Extract the [x, y] coordinate from the center of the cell holding the provided text.  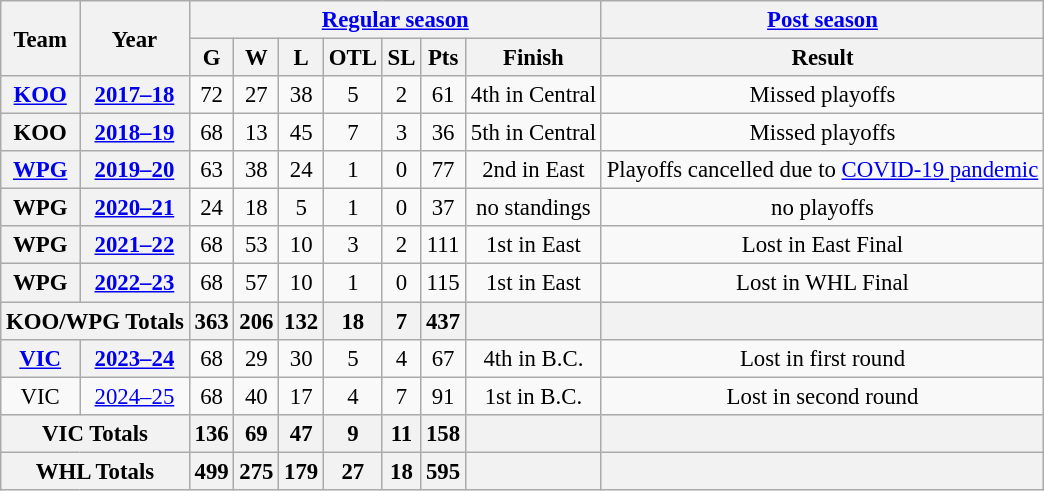
363 [212, 321]
115 [444, 283]
VIC Totals [95, 433]
no playoffs [822, 208]
5th in Central [533, 133]
9 [354, 433]
45 [302, 133]
no standings [533, 208]
136 [212, 433]
Lost in WHL Final [822, 283]
1st in B.C. [533, 396]
437 [444, 321]
L [302, 58]
WHL Totals [95, 471]
Lost in second round [822, 396]
Regular season [395, 20]
KOO/WPG Totals [95, 321]
47 [302, 433]
37 [444, 208]
206 [256, 321]
2021–22 [135, 245]
29 [256, 358]
2023–24 [135, 358]
Lost in East Final [822, 245]
OTL [354, 58]
4th in Central [533, 95]
53 [256, 245]
111 [444, 245]
179 [302, 471]
Finish [533, 58]
72 [212, 95]
2022–23 [135, 283]
G [212, 58]
2024–25 [135, 396]
2019–20 [135, 170]
275 [256, 471]
2nd in East [533, 170]
2018–19 [135, 133]
61 [444, 95]
Result [822, 58]
17 [302, 396]
Pts [444, 58]
63 [212, 170]
595 [444, 471]
2017–18 [135, 95]
Year [135, 38]
91 [444, 396]
40 [256, 396]
30 [302, 358]
57 [256, 283]
Playoffs cancelled due to COVID-19 pandemic [822, 170]
4th in B.C. [533, 358]
158 [444, 433]
77 [444, 170]
W [256, 58]
132 [302, 321]
SL [401, 58]
11 [401, 433]
499 [212, 471]
Post season [822, 20]
Team [40, 38]
2020–21 [135, 208]
13 [256, 133]
36 [444, 133]
67 [444, 358]
69 [256, 433]
Lost in first round [822, 358]
